Find where the given text appears and provide that cell's center as (X, Y) coordinate. 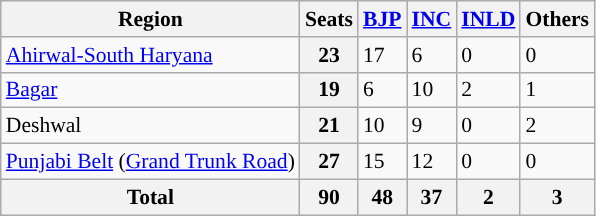
1 (557, 90)
48 (382, 197)
37 (432, 197)
90 (329, 197)
9 (432, 126)
INC (432, 19)
23 (329, 55)
3 (557, 197)
15 (382, 162)
17 (382, 55)
Deshwal (150, 126)
21 (329, 126)
12 (432, 162)
Seats (329, 19)
Ahirwal-South Haryana (150, 55)
Total (150, 197)
19 (329, 90)
Others (557, 19)
BJP (382, 19)
Punjabi Belt (Grand Trunk Road) (150, 162)
27 (329, 162)
Bagar (150, 90)
INLD (488, 19)
Region (150, 19)
